Determine the [x, y] coordinate at the center of the cell enclosing the given text.  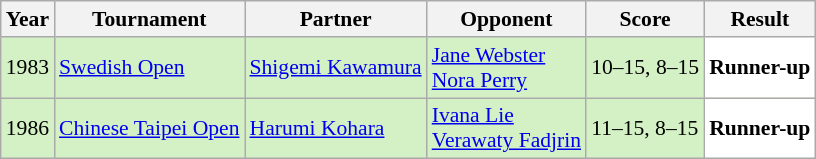
Shigemi Kawamura [335, 68]
1986 [28, 128]
Jane Webster Nora Perry [506, 68]
Partner [335, 19]
Swedish Open [149, 68]
11–15, 8–15 [645, 128]
Opponent [506, 19]
1983 [28, 68]
Ivana Lie Verawaty Fadjrin [506, 128]
10–15, 8–15 [645, 68]
Chinese Taipei Open [149, 128]
Score [645, 19]
Harumi Kohara [335, 128]
Year [28, 19]
Tournament [149, 19]
Result [760, 19]
